Pinpoint the cell where the given text exists, returning its (X, Y) midpoint coordinate. 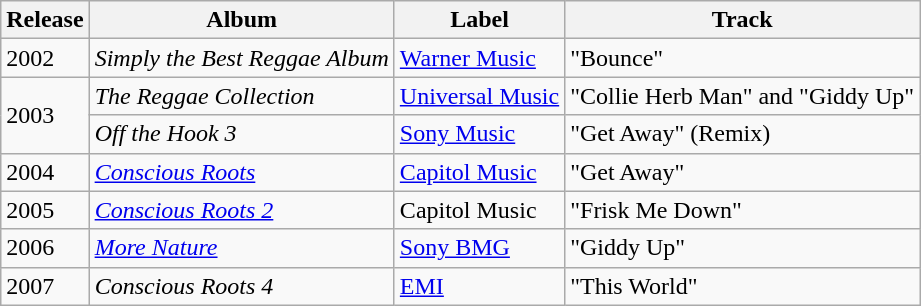
Warner Music (479, 58)
More Nature (242, 248)
2003 (45, 115)
Sony Music (479, 134)
Off the Hook 3 (242, 134)
Simply the Best Reggae Album (242, 58)
Album (242, 20)
Universal Music (479, 96)
"Get Away" (Remix) (742, 134)
"Frisk Me Down" (742, 210)
Conscious Roots 4 (242, 286)
2007 (45, 286)
"Collie Herb Man" and "Giddy Up" (742, 96)
Release (45, 20)
2002 (45, 58)
Track (742, 20)
Conscious Roots 2 (242, 210)
2004 (45, 172)
"This World" (742, 286)
"Get Away" (742, 172)
"Giddy Up" (742, 248)
Conscious Roots (242, 172)
Label (479, 20)
Sony BMG (479, 248)
EMI (479, 286)
The Reggae Collection (242, 96)
2006 (45, 248)
"Bounce" (742, 58)
2005 (45, 210)
